Find where the given text appears and provide that cell's center as [X, Y] coordinate. 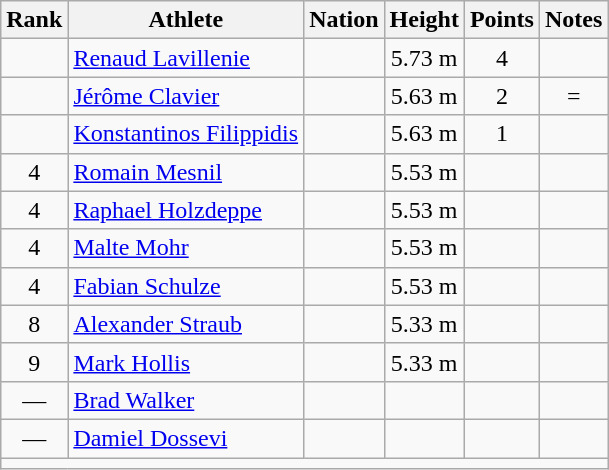
Alexander Straub [186, 324]
9 [34, 362]
Notes [573, 20]
Romain Mesnil [186, 172]
5.73 m [424, 58]
Rank [34, 20]
Konstantinos Filippidis [186, 134]
8 [34, 324]
2 [502, 96]
= [573, 96]
Malte Mohr [186, 248]
Points [502, 20]
1 [502, 134]
Raphael Holzdeppe [186, 210]
Brad Walker [186, 400]
Jérôme Clavier [186, 96]
Renaud Lavillenie [186, 58]
Damiel Dossevi [186, 438]
Height [424, 20]
Athlete [186, 20]
Nation [344, 20]
Mark Hollis [186, 362]
Fabian Schulze [186, 286]
